From the cell containing the given text, extract its center point as [x, y] coordinate. 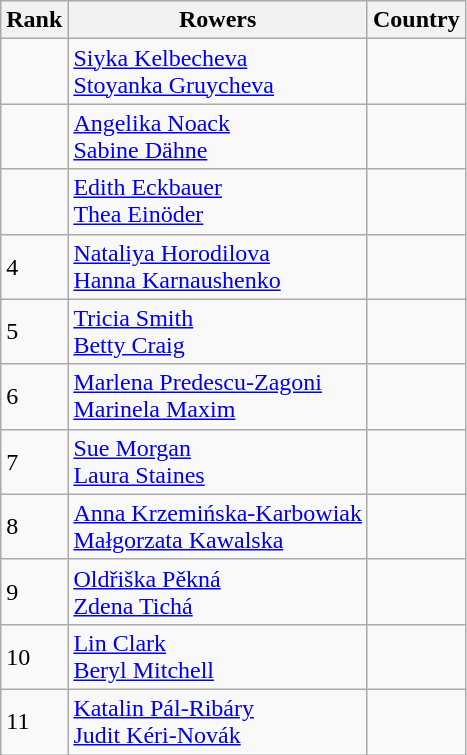
11 [34, 722]
8 [34, 526]
Country [416, 20]
5 [34, 332]
9 [34, 592]
Nataliya HorodilovaHanna Karnaushenko [218, 266]
Rowers [218, 20]
Edith EckbauerThea Einöder [218, 202]
4 [34, 266]
7 [34, 462]
Rank [34, 20]
Siyka KelbechevaStoyanka Gruycheva [218, 72]
Katalin Pál-RibáryJudit Kéri-Novák [218, 722]
6 [34, 396]
Anna Krzemińska-KarbowiakMałgorzata Kawalska [218, 526]
Marlena Predescu-ZagoniMarinela Maxim [218, 396]
Sue MorganLaura Staines [218, 462]
10 [34, 656]
Angelika NoackSabine Dähne [218, 136]
Oldřiška PěknáZdena Tichá [218, 592]
Tricia SmithBetty Craig [218, 332]
Lin ClarkBeryl Mitchell [218, 656]
